Scan for the cell matching the given text and deliver its [x, y] coordinate at center. 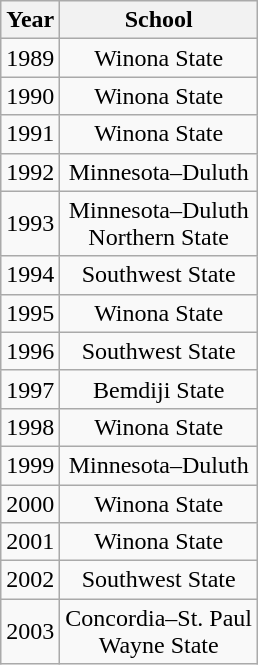
School [159, 20]
1998 [30, 427]
1990 [30, 96]
2002 [30, 580]
1991 [30, 134]
Concordia–St. PaulWayne State [159, 632]
1999 [30, 465]
1992 [30, 172]
1993 [30, 224]
1996 [30, 351]
1997 [30, 389]
2000 [30, 503]
1994 [30, 275]
1995 [30, 313]
Minnesota–DuluthNorthern State [159, 224]
Year [30, 20]
2001 [30, 542]
Bemdiji State [159, 389]
1989 [30, 58]
2003 [30, 632]
